Provide the [X, Y] coordinate of the cell's center where the given text is located.  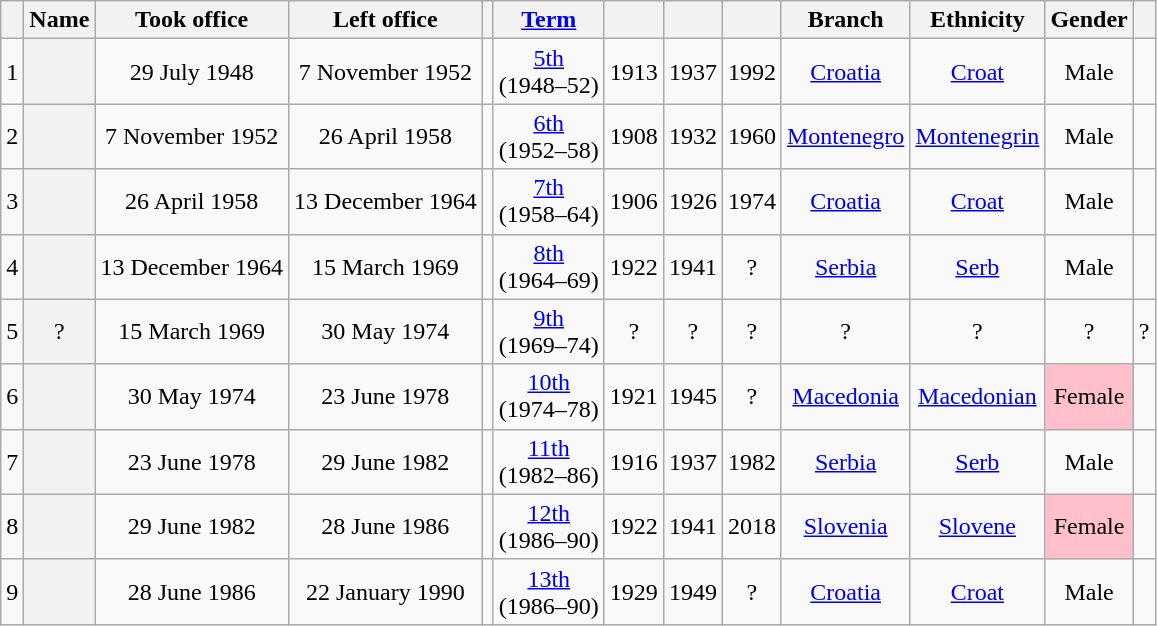
11th(1982–86) [548, 462]
22 January 1990 [386, 592]
1992 [752, 72]
Name [60, 20]
Slovene [978, 526]
1974 [752, 202]
7 [12, 462]
Montenegro [845, 136]
Left office [386, 20]
1932 [692, 136]
8th(1964–69) [548, 266]
5th(1948–52) [548, 72]
Montenegrin [978, 136]
1949 [692, 592]
Ethnicity [978, 20]
1921 [634, 396]
2 [12, 136]
10th(1974–78) [548, 396]
1982 [752, 462]
Took office [192, 20]
6 [12, 396]
1906 [634, 202]
Gender [1089, 20]
Term [548, 20]
1916 [634, 462]
1908 [634, 136]
29 July 1948 [192, 72]
12th(1986–90) [548, 526]
4 [12, 266]
5 [12, 332]
6th(1952–58) [548, 136]
1960 [752, 136]
7th(1958–64) [548, 202]
Branch [845, 20]
2018 [752, 526]
13th(1986–90) [548, 592]
1945 [692, 396]
8 [12, 526]
9th(1969–74) [548, 332]
1929 [634, 592]
1 [12, 72]
Macedonia [845, 396]
1913 [634, 72]
1926 [692, 202]
Slovenia [845, 526]
3 [12, 202]
9 [12, 592]
Macedonian [978, 396]
